Pinpoint the cell where the given text exists, returning its [X, Y] midpoint coordinate. 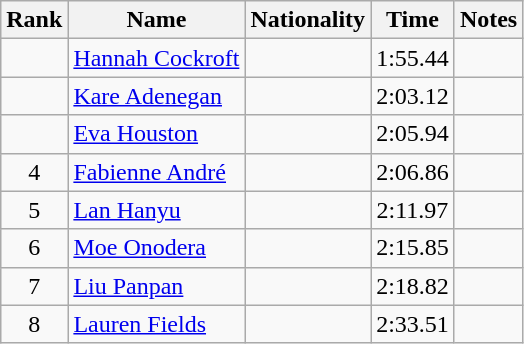
2:05.94 [413, 134]
7 [34, 286]
Name [156, 20]
Hannah Cockroft [156, 58]
2:11.97 [413, 210]
Rank [34, 20]
5 [34, 210]
2:03.12 [413, 96]
Lan Hanyu [156, 210]
2:06.86 [413, 172]
Time [413, 20]
8 [34, 324]
Moe Onodera [156, 248]
Lauren Fields [156, 324]
1:55.44 [413, 58]
Fabienne André [156, 172]
Kare Adenegan [156, 96]
Liu Panpan [156, 286]
Nationality [308, 20]
Notes [488, 20]
2:33.51 [413, 324]
6 [34, 248]
2:18.82 [413, 286]
Eva Houston [156, 134]
2:15.85 [413, 248]
4 [34, 172]
